Determine the [x, y] coordinate at the center of the cell enclosing the given text.  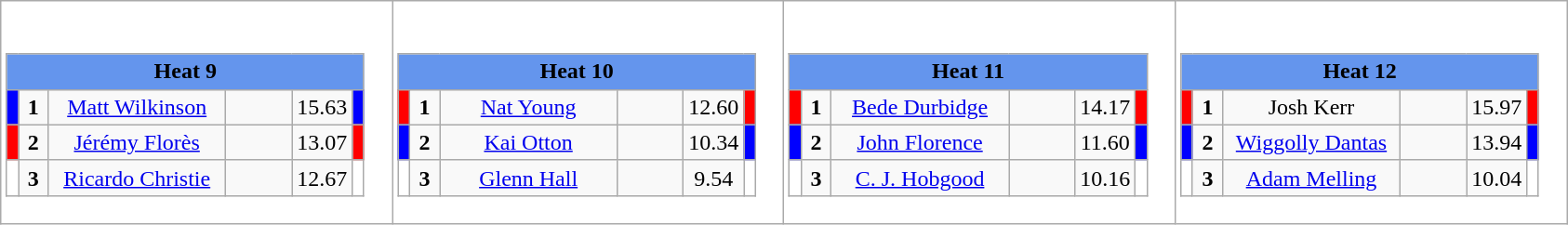
13.94 [1497, 142]
10.34 [714, 142]
10.04 [1497, 178]
Kai Otton [528, 142]
Heat 11 1 Bede Durbidge 14.17 2 John Florence 11.60 3 C. J. Hobgood 10.16 [980, 112]
12.67 [322, 178]
Jérémy Florès [138, 142]
Heat 9 1 Matt Wilkinson 15.63 2 Jérémy Florès 13.07 3 Ricardo Christie 12.67 [197, 112]
13.07 [322, 142]
Matt Wilkinson [138, 107]
Glenn Hall [528, 178]
15.97 [1497, 107]
Wiggolly Dantas [1311, 142]
Heat 10 1 Nat Young 12.60 2 Kai Otton 10.34 3 Glenn Hall 9.54 [588, 112]
12.60 [714, 107]
Bede Durbidge [921, 107]
Adam Melling [1311, 178]
10.16 [1105, 178]
Heat 9 [185, 72]
11.60 [1105, 142]
Heat 11 [968, 72]
9.54 [714, 178]
Nat Young [528, 107]
C. J. Hobgood [921, 178]
Ricardo Christie [138, 178]
Heat 10 [577, 72]
John Florence [921, 142]
Heat 12 1 Josh Kerr 15.97 2 Wiggolly Dantas 13.94 3 Adam Melling 10.04 [1371, 112]
Heat 12 [1360, 72]
Josh Kerr [1311, 107]
14.17 [1105, 107]
15.63 [322, 107]
